Output the (x, y) coordinate of the center of the cell containing the given text.  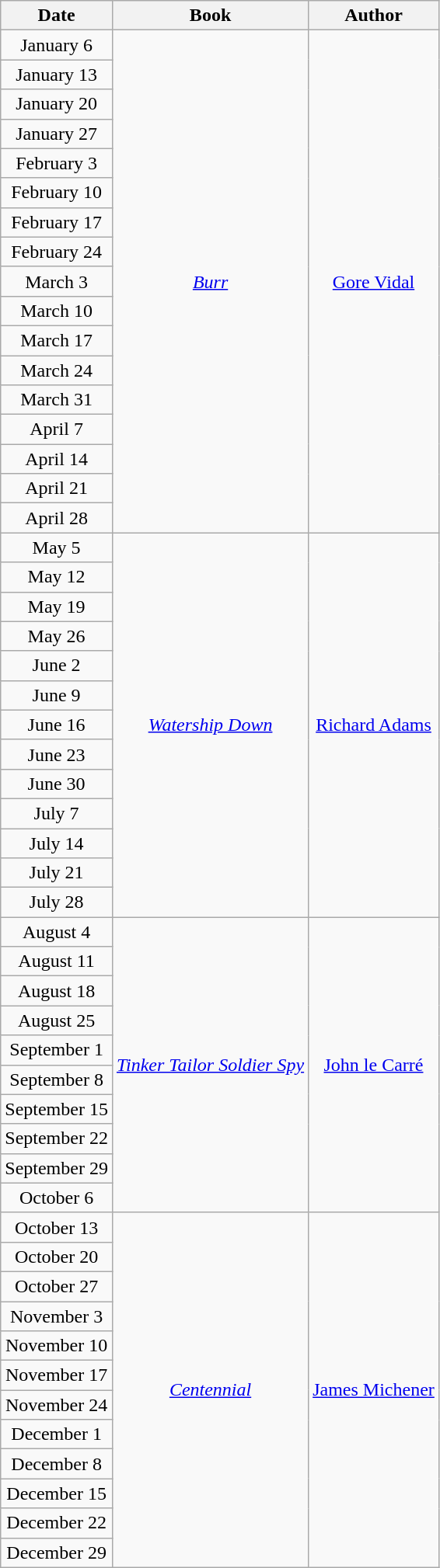
November 17 (57, 1375)
March 3 (57, 281)
July 28 (57, 902)
October 27 (57, 1286)
January 27 (57, 134)
December 29 (57, 1552)
September 22 (57, 1139)
November 3 (57, 1316)
Author (374, 16)
August 11 (57, 961)
June 23 (57, 754)
Centennial (210, 1390)
March 24 (57, 370)
June 9 (57, 695)
August 18 (57, 991)
January 13 (57, 75)
April 21 (57, 488)
November 10 (57, 1346)
December 1 (57, 1434)
September 15 (57, 1109)
December 15 (57, 1493)
January 6 (57, 45)
July 14 (57, 843)
September 29 (57, 1168)
July 21 (57, 873)
May 5 (57, 548)
July 7 (57, 813)
October 6 (57, 1198)
September 8 (57, 1080)
May 12 (57, 577)
April 14 (57, 459)
February 3 (57, 163)
October 20 (57, 1257)
November 24 (57, 1405)
June 2 (57, 666)
February 10 (57, 193)
Watership Down (210, 725)
John le Carré (374, 1066)
April 28 (57, 518)
June 16 (57, 725)
August 4 (57, 932)
June 30 (57, 784)
December 8 (57, 1464)
Date (57, 16)
May 19 (57, 607)
October 13 (57, 1227)
Gore Vidal (374, 281)
February 24 (57, 252)
Book (210, 16)
September 1 (57, 1050)
James Michener (374, 1390)
April 7 (57, 429)
March 10 (57, 311)
Richard Adams (374, 725)
May 26 (57, 636)
March 31 (57, 400)
March 17 (57, 340)
Burr (210, 281)
January 20 (57, 104)
August 25 (57, 1020)
Tinker Tailor Soldier Spy (210, 1066)
December 22 (57, 1523)
February 17 (57, 222)
